Pinpoint the cell where the given text exists, returning its (X, Y) midpoint coordinate. 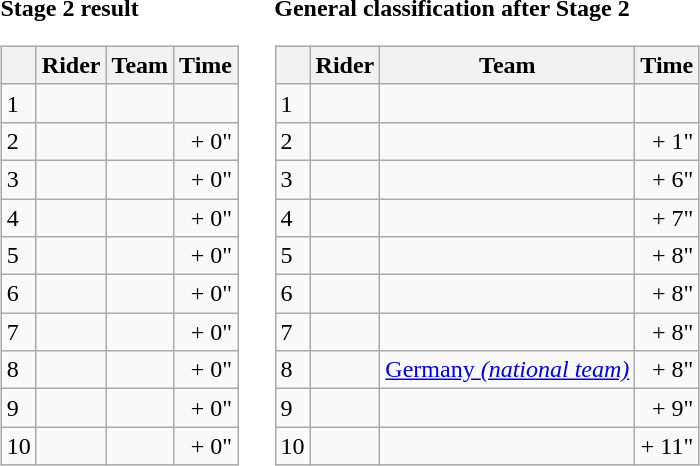
Germany (national team) (508, 370)
+ 9" (667, 408)
+ 1" (667, 141)
+ 6" (667, 179)
+ 7" (667, 217)
+ 11" (667, 446)
